From the cell containing the given text, extract its center point as [x, y] coordinate. 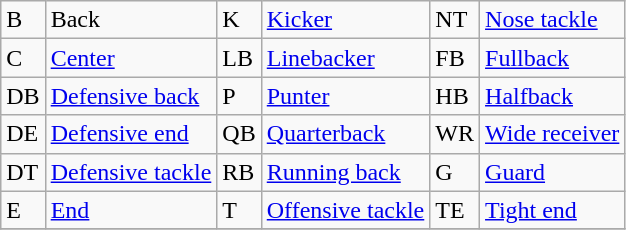
FB [455, 58]
Center [131, 58]
LB [239, 58]
Defensive back [131, 96]
B [23, 20]
Linebacker [346, 58]
NT [455, 20]
Punter [346, 96]
Nose tackle [552, 20]
Wide receiver [552, 134]
HB [455, 96]
G [455, 172]
TE [455, 210]
E [23, 210]
RB [239, 172]
Running back [346, 172]
Defensive tackle [131, 172]
T [239, 210]
DT [23, 172]
DE [23, 134]
Offensive tackle [346, 210]
End [131, 210]
QB [239, 134]
DB [23, 96]
WR [455, 134]
C [23, 58]
K [239, 20]
Kicker [346, 20]
Halfback [552, 96]
Fullback [552, 58]
Tight end [552, 210]
P [239, 96]
Quarterback [346, 134]
Back [131, 20]
Defensive end [131, 134]
Guard [552, 172]
